Determine the [X, Y] coordinate at the center of the cell enclosing the given text.  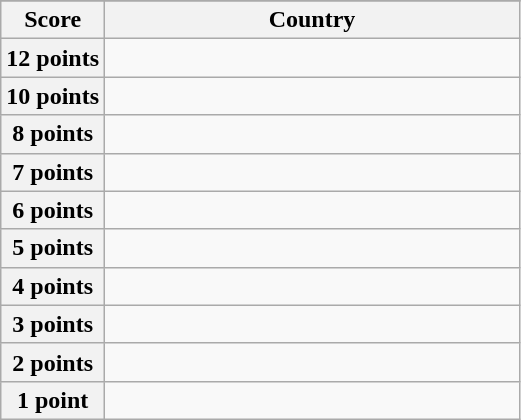
8 points [53, 134]
Country [312, 20]
3 points [53, 324]
4 points [53, 286]
10 points [53, 96]
7 points [53, 172]
2 points [53, 362]
1 point [53, 400]
5 points [53, 248]
12 points [53, 58]
Score [53, 20]
6 points [53, 210]
